Capture the cell that displays the provided text and extract its (X, Y) central coordinate. 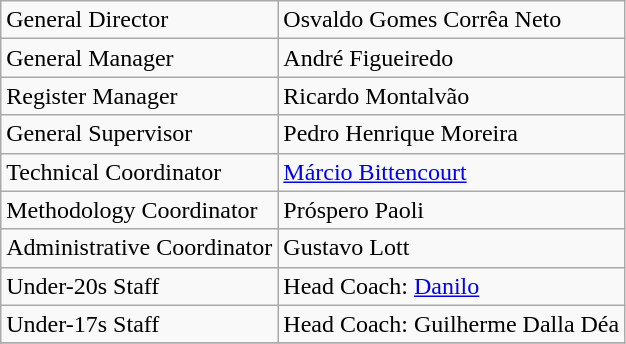
Head Coach: Danilo (452, 286)
Administrative Coordinator (140, 248)
General Manager (140, 58)
General Director (140, 20)
Head Coach: Guilherme Dalla Déa (452, 324)
Osvaldo Gomes Corrêa Neto (452, 20)
General Supervisor (140, 134)
Próspero Paoli (452, 210)
Ricardo Montalvão (452, 96)
Pedro Henrique Moreira (452, 134)
Under-17s Staff (140, 324)
Register Manager (140, 96)
Gustavo Lott (452, 248)
Under-20s Staff (140, 286)
Márcio Bittencourt (452, 172)
André Figueiredo (452, 58)
Methodology Coordinator (140, 210)
Technical Coordinator (140, 172)
